Provide the [x, y] coordinate of the cell's center where the given text is located.  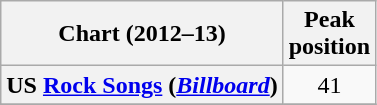
US Rock Songs (Billboard) [142, 85]
41 [329, 85]
Chart (2012–13) [142, 34]
Peakposition [329, 34]
